Detect which cell encompasses the target text, then output its (X, Y) center coordinate. 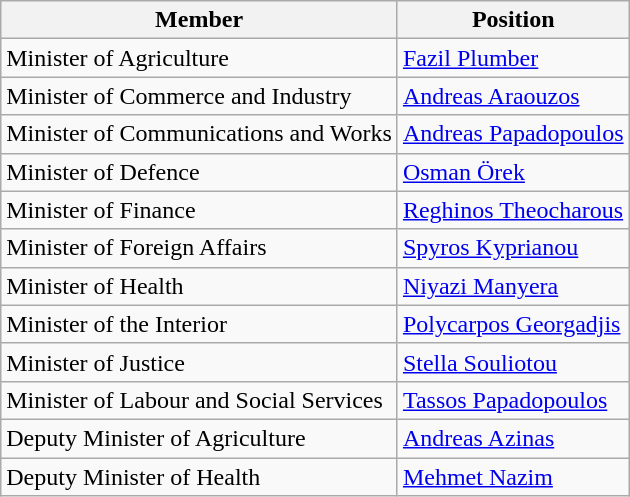
Minister of Defence (200, 172)
Position (513, 20)
Minister of Commerce and Industry (200, 96)
Minister of Foreign Affairs (200, 248)
Spyros Kyprianou (513, 248)
Minister of Labour and Social Services (200, 400)
Minister of Health (200, 286)
Deputy Minister of Health (200, 477)
Minister of Agriculture (200, 58)
Niyazi Manyera (513, 286)
Fazil Plumber (513, 58)
Andreas Azinas (513, 438)
Minister of the Interior (200, 324)
Andreas Araouzos (513, 96)
Deputy Minister of Agriculture (200, 438)
Minister of Justice (200, 362)
Minister of Finance (200, 210)
Reghinos Theocharous (513, 210)
Mehmet Nazim (513, 477)
Member (200, 20)
Osman Örek (513, 172)
Tassos Papadopoulos (513, 400)
Stella Souliotou (513, 362)
Andreas Papadopoulos (513, 134)
Minister of Communications and Works (200, 134)
Polycarpos Georgadjis (513, 324)
